Identify which cell holds the provided text, then report its [X, Y] central coordinate. 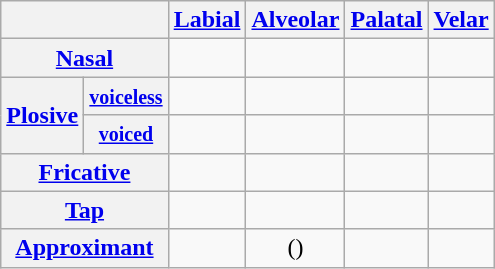
Plosive [42, 115]
Fricative [84, 172]
Labial [207, 20]
Approximant [84, 248]
Tap [84, 210]
voiceless [126, 96]
voiced [126, 134]
Alveolar [296, 20]
Palatal [386, 20]
Nasal [84, 58]
Velar [461, 20]
() [296, 248]
